Detect which cell encompasses the target text, then output its [x, y] center coordinate. 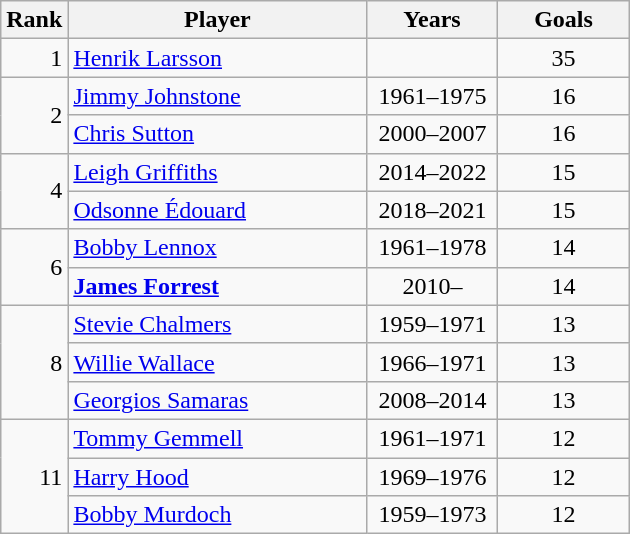
2000–2007 [432, 134]
1961–1971 [432, 438]
Years [432, 20]
Goals [564, 20]
35 [564, 58]
Stevie Chalmers [218, 324]
6 [34, 267]
Jimmy Johnstone [218, 96]
Odsonne Édouard [218, 210]
2018–2021 [432, 210]
1969–1976 [432, 477]
Georgios Samaras [218, 400]
1959–1971 [432, 324]
Leigh Griffiths [218, 172]
2010– [432, 286]
Player [218, 20]
Willie Wallace [218, 362]
8 [34, 362]
1961–1975 [432, 96]
Chris Sutton [218, 134]
2 [34, 115]
1959–1973 [432, 515]
Tommy Gemmell [218, 438]
2014–2022 [432, 172]
11 [34, 476]
4 [34, 191]
Bobby Lennox [218, 248]
2008–2014 [432, 400]
Rank [34, 20]
1 [34, 58]
1961–1978 [432, 248]
1966–1971 [432, 362]
James Forrest [218, 286]
Bobby Murdoch [218, 515]
Harry Hood [218, 477]
Henrik Larsson [218, 58]
